Return [X, Y] of the center of cell containing provided text 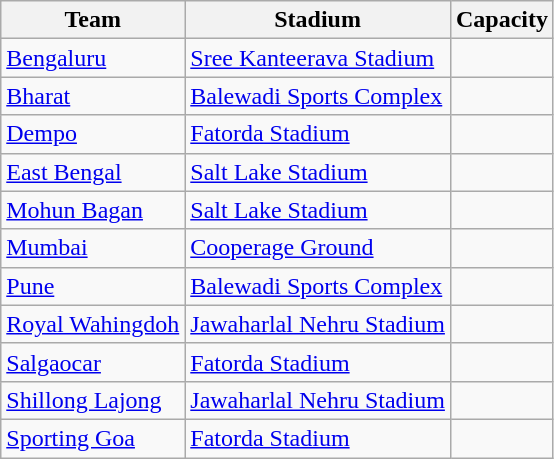
Stadium [318, 20]
Team [93, 20]
Mohun Bagan [93, 210]
Shillong Lajong [93, 400]
Dempo [93, 134]
Salgaocar [93, 362]
East Bengal [93, 172]
Royal Wahingdoh [93, 324]
Cooperage Ground [318, 248]
Sporting Goa [93, 438]
Pune [93, 286]
Mumbai [93, 248]
Bharat [93, 96]
Capacity [502, 20]
Bengaluru [93, 58]
Sree Kanteerava Stadium [318, 58]
